Return the [X, Y] coordinate for the center point of the cell that contains the specified text.  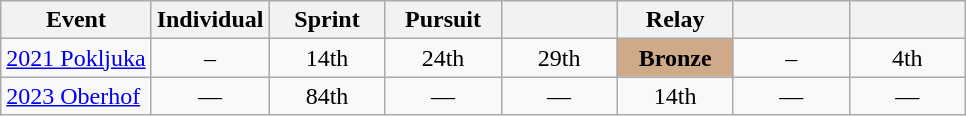
84th [327, 96]
Individual [210, 20]
2023 Oberhof [76, 96]
Pursuit [443, 20]
Bronze [675, 58]
2021 Pokljuka [76, 58]
4th [907, 58]
Sprint [327, 20]
29th [559, 58]
Relay [675, 20]
24th [443, 58]
Event [76, 20]
